Output the (X, Y) coordinate of the center of the cell containing the given text.  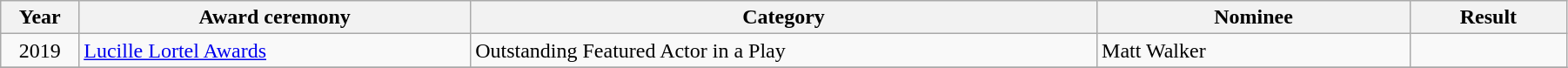
Category (784, 17)
Year (40, 17)
Lucille Lortel Awards (275, 51)
Result (1488, 17)
Award ceremony (275, 17)
Outstanding Featured Actor in a Play (784, 51)
Nominee (1254, 17)
Matt Walker (1254, 51)
2019 (40, 51)
